Scan for the cell matching the given text and deliver its [X, Y] coordinate at center. 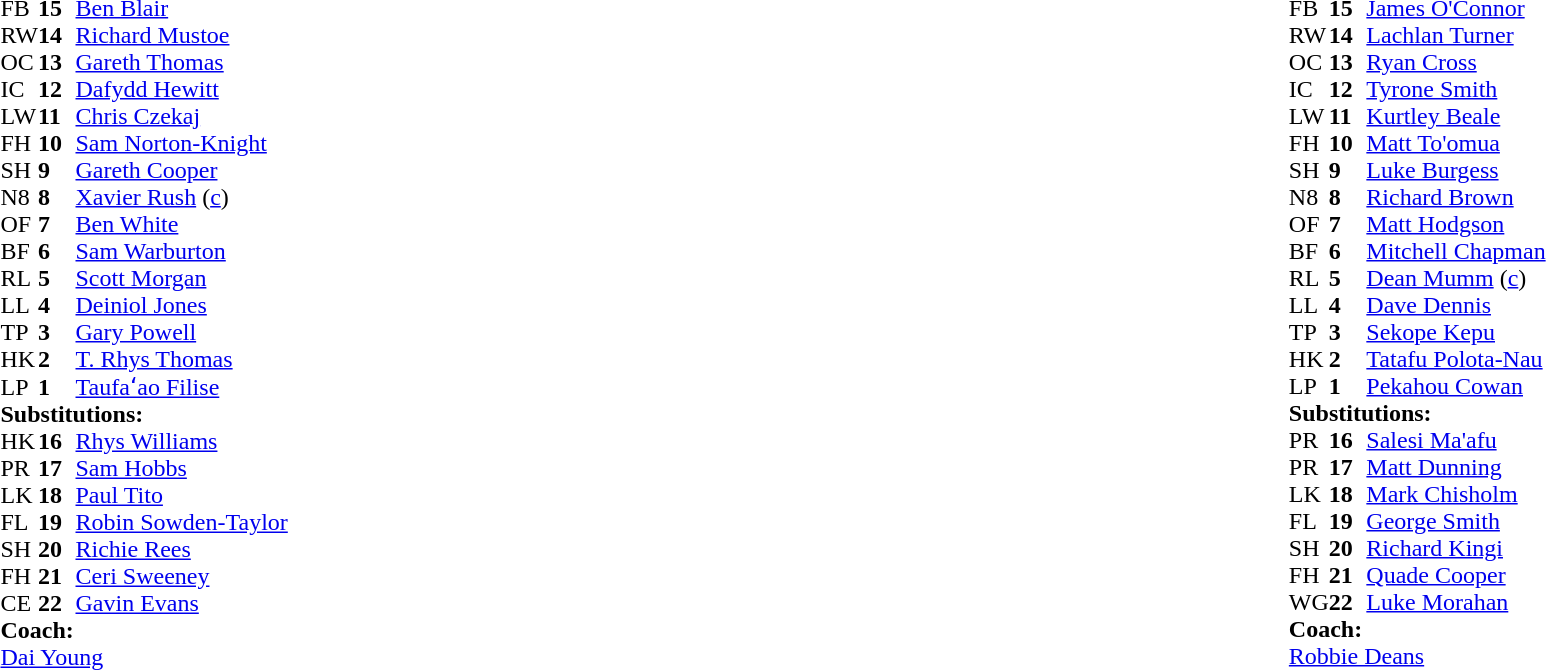
Ceri Sweeney [182, 576]
Rhys Williams [182, 442]
Mitchell Chapman [1456, 252]
Gavin Evans [182, 604]
Sam Warburton [182, 252]
Richard Mustoe [182, 36]
Lachlan Turner [1456, 36]
Dean Mumm (c) [1456, 278]
Deiniol Jones [182, 306]
Matt To'omua [1456, 144]
Tyrone Smith [1456, 90]
Quade Cooper [1456, 576]
Ryan Cross [1456, 62]
WG [1309, 602]
Matt Dunning [1456, 468]
Taufaʻao Filise [182, 386]
Richard Kingi [1456, 548]
CE [19, 604]
Chris Czekaj [182, 116]
Gary Powell [182, 332]
Salesi Ma'afu [1456, 440]
Matt Hodgson [1456, 224]
Kurtley Beale [1456, 116]
George Smith [1456, 522]
T. Rhys Thomas [182, 360]
Dave Dennis [1456, 306]
Scott Morgan [182, 278]
Gareth Cooper [182, 170]
Luke Burgess [1456, 170]
Sam Norton-Knight [182, 144]
Luke Morahan [1456, 602]
Mark Chisholm [1456, 494]
Gareth Thomas [182, 62]
Sekope Kepu [1456, 332]
Xavier Rush (c) [182, 198]
Sam Hobbs [182, 468]
Richard Brown [1456, 198]
Richie Rees [182, 550]
Pekahou Cowan [1456, 386]
Paul Tito [182, 496]
Dafydd Hewitt [182, 90]
Ben White [182, 224]
Tatafu Polota-Nau [1456, 360]
Robbie Deans [1418, 656]
Robin Sowden-Taylor [182, 522]
